Output the [x, y] coordinate of the center of the cell containing the given text.  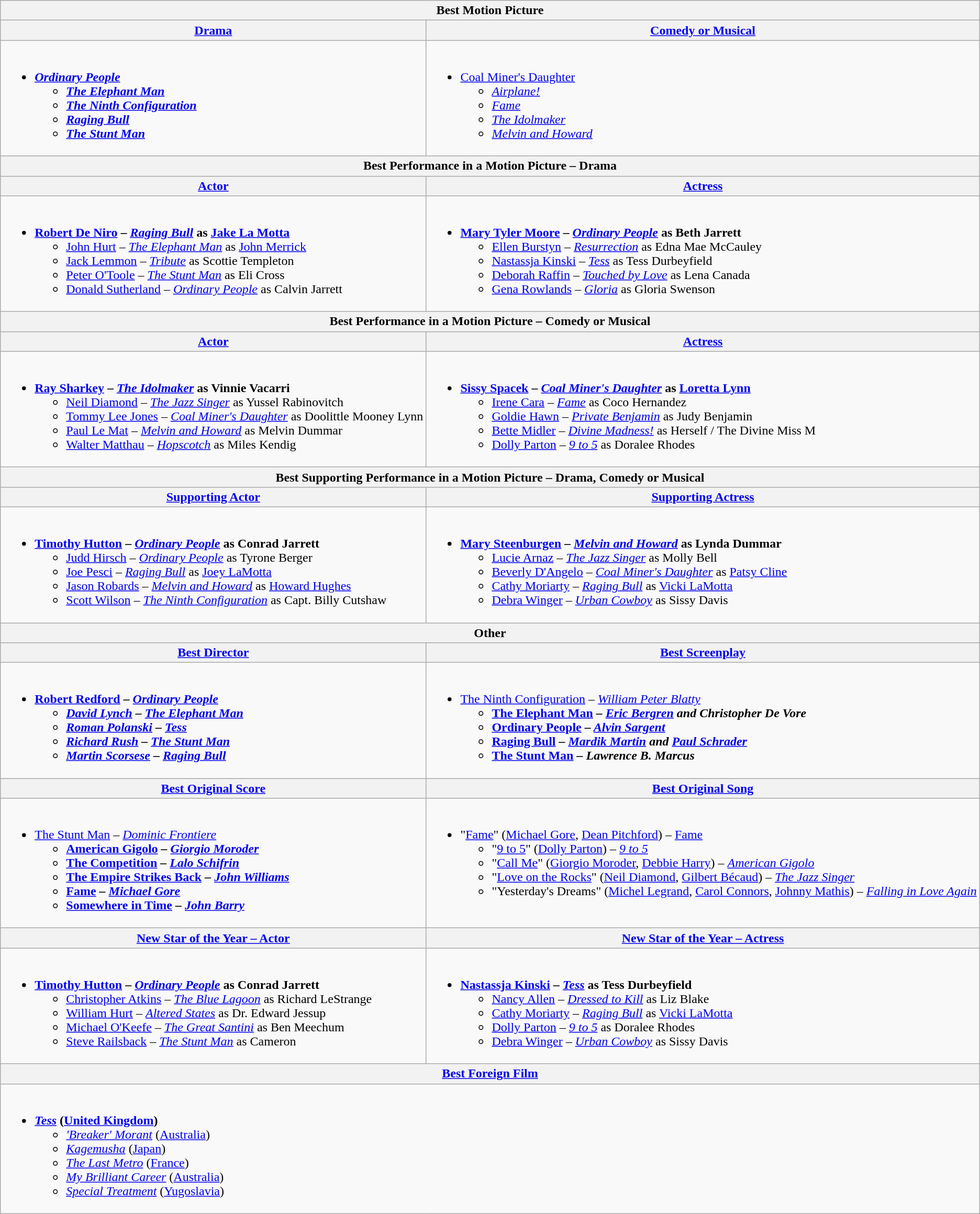
New Star of the Year – Actress [703, 938]
Drama [214, 30]
Ordinary PeopleThe Elephant ManThe Ninth ConfigurationRaging BullThe Stunt Man [214, 98]
Best Performance in a Motion Picture – Comedy or Musical [490, 321]
Best Motion Picture [490, 10]
Best Performance in a Motion Picture – Drama [490, 166]
Best Screenplay [703, 653]
Best Director [214, 653]
Supporting Actress [703, 497]
Best Original Song [703, 788]
Best Original Score [214, 788]
Best Foreign Film [490, 1074]
Comedy or Musical [703, 30]
Robert Redford – Ordinary PeopleDavid Lynch – The Elephant ManRoman Polanski – TessRichard Rush – The Stunt ManMartin Scorsese – Raging Bull [214, 720]
Supporting Actor [214, 497]
Other [490, 633]
Best Supporting Performance in a Motion Picture – Drama, Comedy or Musical [490, 477]
New Star of the Year – Actor [214, 938]
Coal Miner's DaughterAirplane!FameThe IdolmakerMelvin and Howard [703, 98]
